Find where the given text appears and provide that cell's center as (x, y) coordinate. 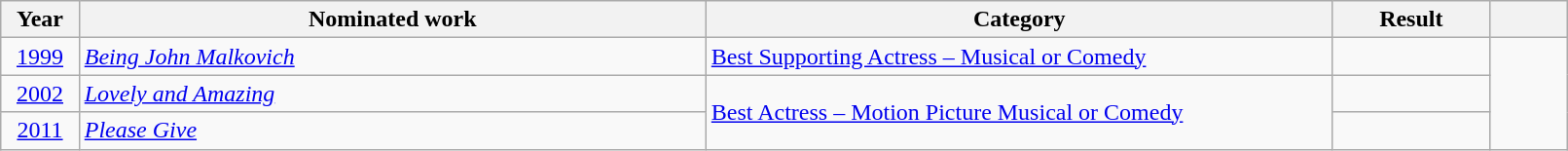
Please Give (392, 131)
Category (1019, 19)
2002 (40, 94)
Being John Malkovich (392, 57)
Best Actress – Motion Picture Musical or Comedy (1019, 112)
Nominated work (392, 19)
1999 (40, 57)
Year (40, 19)
Best Supporting Actress – Musical or Comedy (1019, 57)
Result (1411, 19)
2011 (40, 131)
Lovely and Amazing (392, 94)
